Locate the cell with the specified text and output its (X, Y) center coordinate. 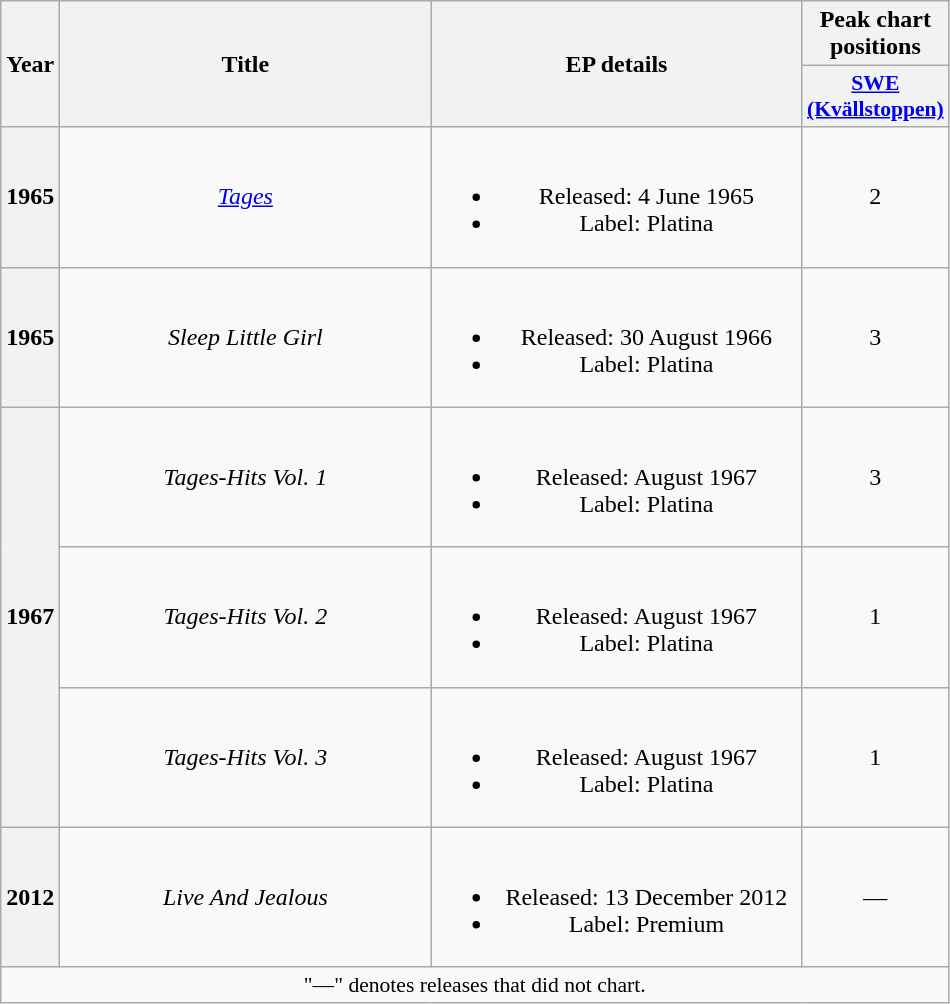
2012 (30, 897)
Released: 4 June 1965Label: Platina (616, 197)
SWE (Kvällstoppen) (876, 96)
Released: 30 August 1966Label: Platina (616, 337)
Tages-Hits Vol. 3 (246, 757)
Live And Jealous (246, 897)
Tages (246, 197)
Sleep Little Girl (246, 337)
Tages-Hits Vol. 1 (246, 477)
2 (876, 197)
Tages-Hits Vol. 2 (246, 617)
1967 (30, 617)
EP details (616, 64)
Peak chart positions (876, 34)
Title (246, 64)
"—" denotes releases that did not chart. (475, 985)
— (876, 897)
Released: 13 December 2012 Label: Premium (616, 897)
Year (30, 64)
